Determine the [X, Y] coordinate at the center of the cell enclosing the given text.  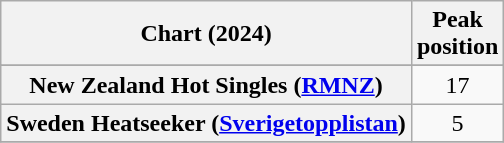
Sweden Heatseeker (Sverigetopplistan) [206, 123]
5 [457, 123]
17 [457, 85]
New Zealand Hot Singles (RMNZ) [206, 85]
Chart (2024) [206, 34]
Peakposition [457, 34]
